Return (X, Y) of the center of cell containing provided text 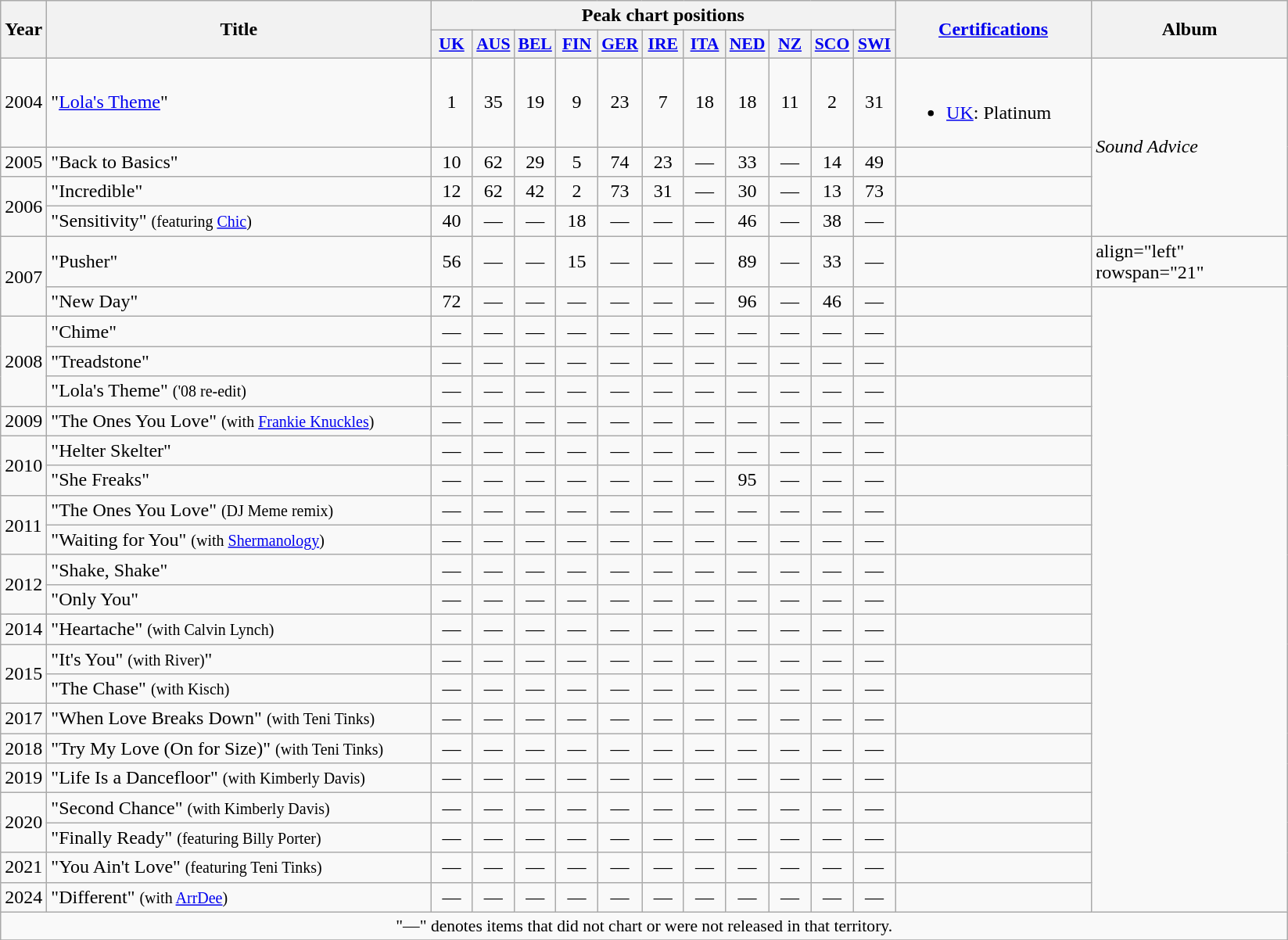
Album (1190, 30)
2008 (23, 361)
1 (452, 102)
42 (535, 192)
Certifications (993, 30)
"Second Chance" (with Kimberly Davis) (239, 808)
2019 (23, 778)
30 (748, 192)
AUS (493, 45)
96 (748, 302)
9 (577, 102)
SWI (874, 45)
"Life Is a Dancefloor" (with Kimberly Davis) (239, 778)
"You Ain't Love" (featuring Teni Tinks) (239, 867)
SCO (832, 45)
"Back to Basics" (239, 162)
"The Chase" (with Kisch) (239, 689)
"It's You" (with River)" (239, 659)
NED (748, 45)
BEL (535, 45)
2004 (23, 102)
72 (452, 302)
ITA (704, 45)
5 (577, 162)
40 (452, 221)
"Waiting for You" (with Shermanology) (239, 540)
"Heartache" (with Calvin Lynch) (239, 629)
"New Day" (239, 302)
"When Love Breaks Down" (with Teni Tinks) (239, 719)
12 (452, 192)
2009 (23, 421)
"Different" (with ArrDee) (239, 897)
"Lola's Theme" (239, 102)
19 (535, 102)
2021 (23, 867)
"Incredible" (239, 192)
2018 (23, 748)
2011 (23, 525)
"Finally Ready" (featuring Billy Porter) (239, 838)
2024 (23, 897)
15 (577, 261)
Year (23, 30)
FIN (577, 45)
2012 (23, 584)
2017 (23, 719)
2007 (23, 277)
"Chime" (239, 332)
align="left" rowspan="21" (1190, 261)
38 (832, 221)
14 (832, 162)
UK (452, 45)
"The Ones You Love" (DJ Meme remix) (239, 510)
Title (239, 30)
2014 (23, 629)
"The Ones You Love" (with Frankie Knuckles) (239, 421)
74 (619, 162)
49 (874, 162)
13 (832, 192)
2015 (23, 674)
2020 (23, 823)
NZ (790, 45)
2010 (23, 465)
IRE (663, 45)
11 (790, 102)
Sound Advice (1190, 147)
2005 (23, 162)
"She Freaks" (239, 480)
"Pusher" (239, 261)
UK: Platinum (993, 102)
"Lola's Theme" ('08 re-edit) (239, 391)
29 (535, 162)
95 (748, 480)
"Helter Skelter" (239, 450)
7 (663, 102)
"—" denotes items that did not chart or were not released in that territory. (644, 926)
"Treadstone" (239, 361)
"Only You" (239, 599)
"Try My Love (On for Size)" (with Teni Tinks) (239, 748)
89 (748, 261)
"Shake, Shake" (239, 569)
56 (452, 261)
GER (619, 45)
35 (493, 102)
10 (452, 162)
"Sensitivity" (featuring Chic) (239, 221)
Peak chart positions (663, 16)
2006 (23, 206)
